Return the (X, Y) coordinate for the center point of the cell that contains the specified text.  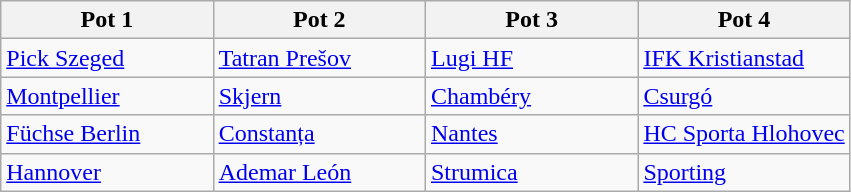
Lugi HF (531, 58)
Chambéry (531, 96)
Strumica (531, 172)
HC Sporta Hlohovec (744, 134)
Tatran Prešov (319, 58)
Montpellier (107, 96)
Csurgó (744, 96)
Sporting (744, 172)
Ademar León (319, 172)
Pot 2 (319, 20)
Pick Szeged (107, 58)
Füchse Berlin (107, 134)
Hannover (107, 172)
IFK Kristianstad (744, 58)
Pot 3 (531, 20)
Pot 4 (744, 20)
Constanța (319, 134)
Pot 1 (107, 20)
Skjern (319, 96)
Nantes (531, 134)
